Search for the cell housing the specified text and yield its [X, Y] center coordinate. 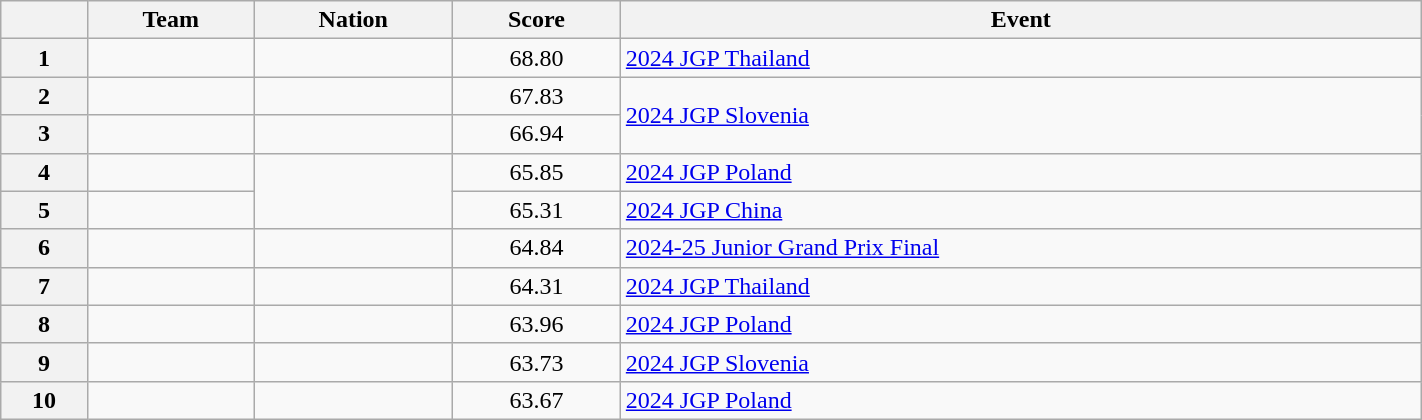
66.94 [537, 134]
5 [44, 210]
67.83 [537, 96]
68.80 [537, 58]
65.31 [537, 210]
6 [44, 248]
63.96 [537, 324]
4 [44, 172]
2024 JGP China [1020, 210]
64.84 [537, 248]
1 [44, 58]
Team [170, 20]
2 [44, 96]
2024-25 Junior Grand Prix Final [1020, 248]
Nation [354, 20]
63.73 [537, 362]
10 [44, 400]
8 [44, 324]
63.67 [537, 400]
3 [44, 134]
7 [44, 286]
Event [1020, 20]
65.85 [537, 172]
64.31 [537, 286]
Score [537, 20]
9 [44, 362]
